Identify which cell holds the provided text, then report its (X, Y) central coordinate. 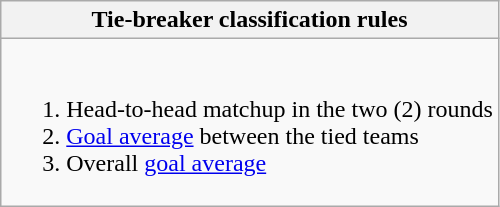
Head-to-head matchup in the two (2) roundsGoal average between the tied teamsOverall goal average (250, 122)
Tie-breaker classification rules (250, 20)
